Locate the cell with the specified text and output its (x, y) center coordinate. 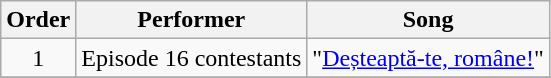
Order (38, 20)
1 (38, 58)
Performer (192, 20)
Song (428, 20)
Episode 16 contestants (192, 58)
"Deșteaptă-te, române!" (428, 58)
